Pinpoint the cell where the given text exists, returning its [x, y] midpoint coordinate. 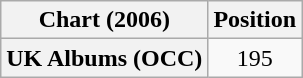
195 [255, 58]
Position [255, 20]
Chart (2006) [104, 20]
UK Albums (OCC) [104, 58]
